Locate the cell with the specified text and output its [x, y] center coordinate. 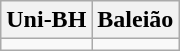
Uni-BH [46, 20]
Baleião [136, 20]
